Scan for the cell matching the given text and deliver its (x, y) coordinate at center. 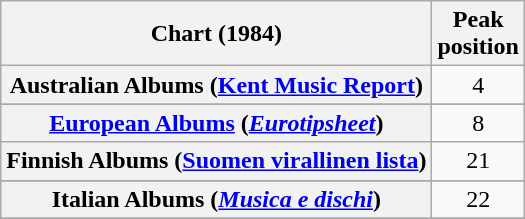
Finnish Albums (Suomen virallinen lista) (216, 161)
8 (478, 123)
Italian Albums (Musica e dischi) (216, 199)
Chart (1984) (216, 34)
22 (478, 199)
Australian Albums (Kent Music Report) (216, 85)
European Albums (Eurotipsheet) (216, 123)
21 (478, 161)
4 (478, 85)
Peakposition (478, 34)
